Identify which cell holds the provided text, then report its [x, y] central coordinate. 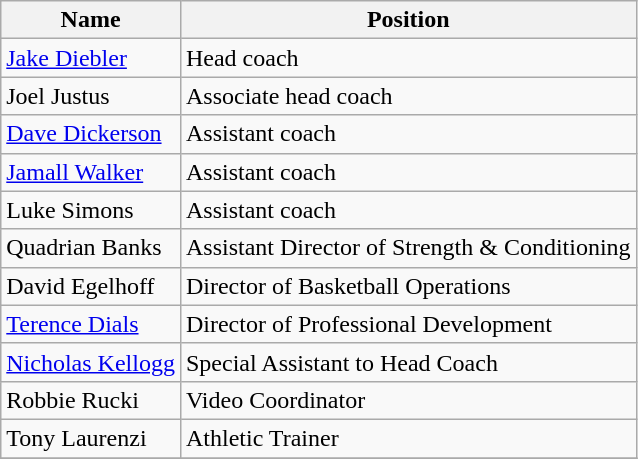
Associate head coach [408, 96]
Dave Dickerson [91, 134]
David Egelhoff [91, 286]
Jake Diebler [91, 58]
Assistant Director of Strength & Conditioning [408, 248]
Director of Basketball Operations [408, 286]
Quadrian Banks [91, 248]
Robbie Rucki [91, 400]
Name [91, 20]
Special Assistant to Head Coach [408, 362]
Terence Dials [91, 324]
Joel Justus [91, 96]
Video Coordinator [408, 400]
Luke Simons [91, 210]
Director of Professional Development [408, 324]
Tony Laurenzi [91, 438]
Jamall Walker [91, 172]
Position [408, 20]
Athletic Trainer [408, 438]
Head coach [408, 58]
Nicholas Kellogg [91, 362]
